Scan for the cell matching the given text and deliver its (x, y) coordinate at center. 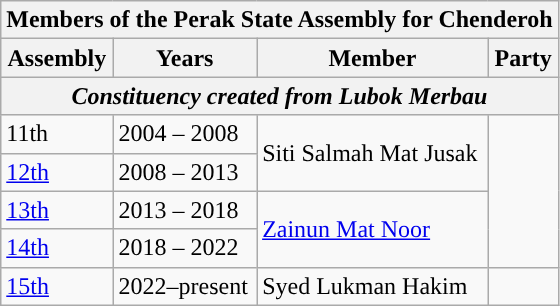
2013 – 2018 (185, 210)
2004 – 2008 (185, 134)
Syed Lukman Hakim (373, 286)
Member (373, 58)
15th (57, 286)
Members of the Perak State Assembly for Chenderoh (280, 20)
Zainun Mat Noor (373, 229)
Party (523, 58)
2018 – 2022 (185, 248)
2022–present (185, 286)
Years (185, 58)
Assembly (57, 58)
13th (57, 210)
Constituency created from Lubok Merbau (280, 96)
11th (57, 134)
Siti Salmah Mat Jusak (373, 153)
14th (57, 248)
2008 – 2013 (185, 172)
12th (57, 172)
